For the text-containing cell, return its midpoint in [x, y] coordinate format. 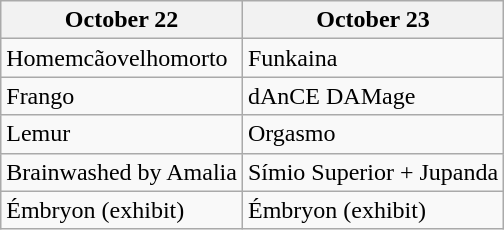
Frango [122, 96]
Símio Superior + Jupanda [372, 172]
Funkaina [372, 58]
October 23 [372, 20]
Lemur [122, 134]
dAnCE DAMage [372, 96]
Orgasmo [372, 134]
Brainwashed by Amalia [122, 172]
October 22 [122, 20]
Homemcãovelhomorto [122, 58]
